From the cell containing the given text, extract its center point as [x, y] coordinate. 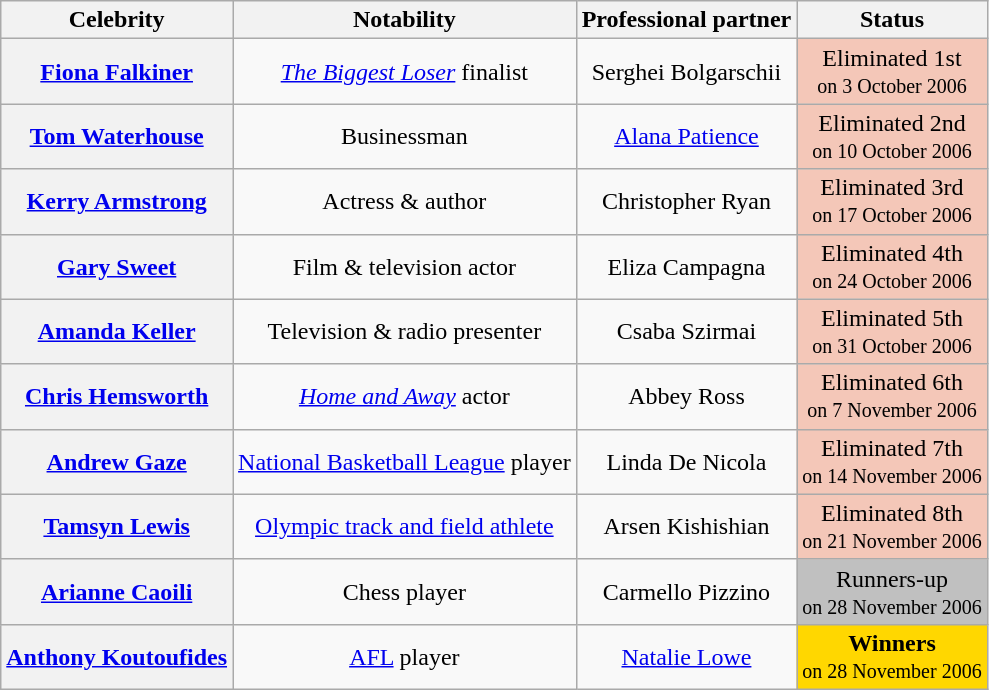
Carmello Pizzino [686, 592]
Andrew Gaze [117, 462]
Olympic track and field athlete [405, 526]
Serghei Bolgarschii [686, 72]
Alana Patience [686, 136]
Kerry Armstrong [117, 202]
Professional partner [686, 20]
AFL player [405, 656]
Actress & author [405, 202]
Arsen Kishishian [686, 526]
Notability [405, 20]
Runners-upon 28 November 2006 [892, 592]
Eliminated 8thon 21 November 2006 [892, 526]
Fiona Falkiner [117, 72]
Businessman [405, 136]
Gary Sweet [117, 266]
Natalie Lowe [686, 656]
Home and Away actor [405, 396]
Tamsyn Lewis [117, 526]
Eliminated 3rdon 17 October 2006 [892, 202]
The Biggest Loser finalist [405, 72]
Winnerson 28 November 2006 [892, 656]
Eliminated 1ston 3 October 2006 [892, 72]
Csaba Szirmai [686, 332]
Celebrity [117, 20]
National Basketball League player [405, 462]
Eliminated 5thon 31 October 2006 [892, 332]
Linda De Nicola [686, 462]
Eliminated 7thon 14 November 2006 [892, 462]
Tom Waterhouse [117, 136]
Amanda Keller [117, 332]
Eliminated 2ndon 10 October 2006 [892, 136]
Abbey Ross [686, 396]
Chess player [405, 592]
Anthony Koutoufides [117, 656]
Eliminated 6thon 7 November 2006 [892, 396]
Film & television actor [405, 266]
Christopher Ryan [686, 202]
Status [892, 20]
Chris Hemsworth [117, 396]
Eliminated 4thon 24 October 2006 [892, 266]
Eliza Campagna [686, 266]
Television & radio presenter [405, 332]
Arianne Caoili [117, 592]
